Search for the cell housing the specified text and yield its [x, y] center coordinate. 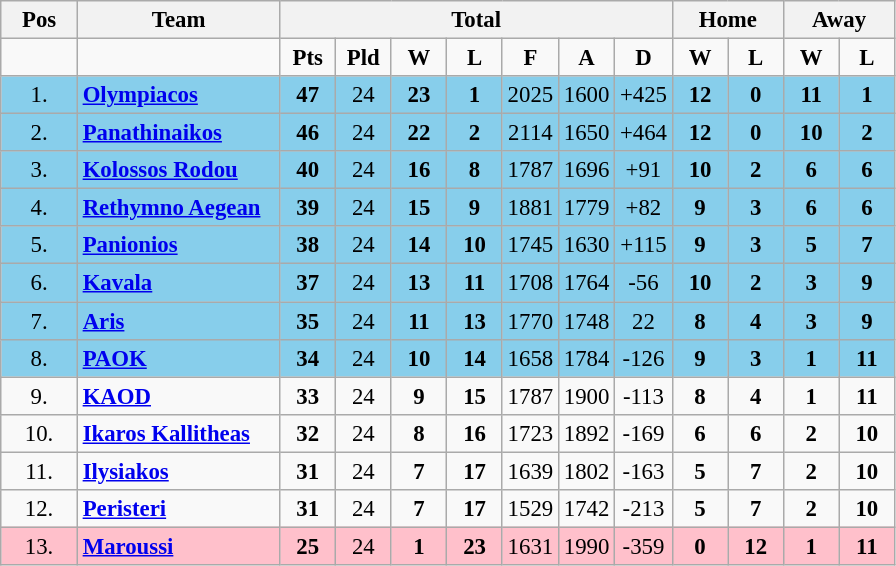
Kavala [178, 283]
Rethymno Aegean [178, 208]
Ilysiakos [178, 471]
A [586, 58]
-359 [644, 546]
1650 [586, 133]
Olympiacos [178, 95]
1900 [586, 396]
10. [40, 433]
25 [308, 546]
6. [40, 283]
1708 [530, 283]
13. [40, 546]
1742 [586, 509]
46 [308, 133]
47 [308, 95]
35 [308, 321]
PAOK [178, 358]
1881 [530, 208]
37 [308, 283]
1892 [586, 433]
+91 [644, 170]
1990 [586, 546]
1639 [530, 471]
1779 [586, 208]
1696 [586, 170]
Home [728, 20]
2114 [530, 133]
+115 [644, 245]
38 [308, 245]
1600 [586, 95]
Total [476, 20]
34 [308, 358]
Kolossos Rodou [178, 170]
D [644, 58]
Pos [40, 20]
1723 [530, 433]
+82 [644, 208]
39 [308, 208]
+425 [644, 95]
1764 [586, 283]
3. [40, 170]
32 [308, 433]
Maroussi [178, 546]
2. [40, 133]
Pld [364, 58]
Ikaros Kallitheas [178, 433]
Team [178, 20]
Pts [308, 58]
1658 [530, 358]
9. [40, 396]
1745 [530, 245]
4. [40, 208]
33 [308, 396]
1770 [530, 321]
-163 [644, 471]
1802 [586, 471]
5. [40, 245]
Panionios [178, 245]
-213 [644, 509]
12. [40, 509]
1748 [586, 321]
F [530, 58]
1630 [586, 245]
+464 [644, 133]
-56 [644, 283]
-169 [644, 433]
1. [40, 95]
Away [838, 20]
-126 [644, 358]
Aris [178, 321]
1784 [586, 358]
Peristeri [178, 509]
1529 [530, 509]
KAOD [178, 396]
40 [308, 170]
8. [40, 358]
7. [40, 321]
11. [40, 471]
Panathinaikos [178, 133]
2025 [530, 95]
-113 [644, 396]
1631 [530, 546]
